Search for the cell housing the specified text and yield its [x, y] center coordinate. 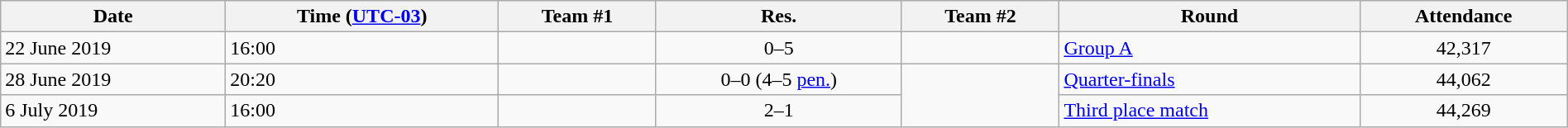
44,269 [1464, 111]
Time (UTC-03) [362, 17]
2–1 [779, 111]
Team #2 [981, 17]
0–0 (4–5 pen.) [779, 79]
20:20 [362, 79]
44,062 [1464, 79]
28 June 2019 [113, 79]
Team #1 [577, 17]
Third place match [1209, 111]
Res. [779, 17]
Date [113, 17]
6 July 2019 [113, 111]
Round [1209, 17]
22 June 2019 [113, 48]
Group A [1209, 48]
0–5 [779, 48]
Quarter-finals [1209, 79]
Attendance [1464, 17]
42,317 [1464, 48]
